Return the (X, Y) coordinate for the center point of the cell that contains the specified text.  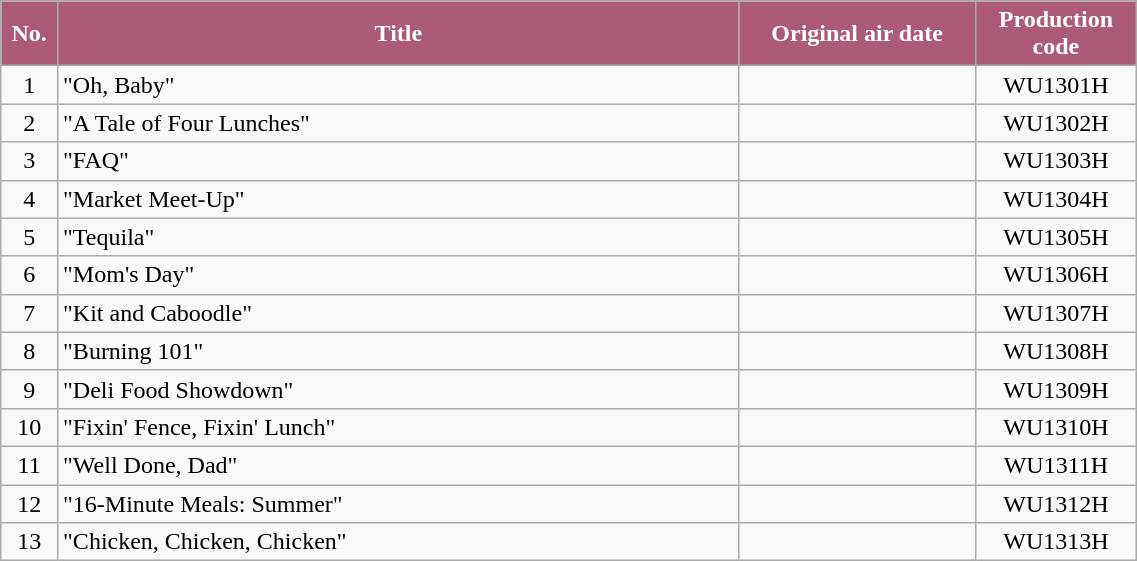
WU1306H (1056, 275)
Original air date (857, 34)
"Fixin' Fence, Fixin' Lunch" (399, 427)
"Oh, Baby" (399, 85)
"Market Meet-Up" (399, 199)
11 (30, 465)
WU1312H (1056, 503)
WU1305H (1056, 237)
6 (30, 275)
"Well Done, Dad" (399, 465)
7 (30, 313)
"Kit and Caboodle" (399, 313)
9 (30, 389)
WU1303H (1056, 161)
1 (30, 85)
12 (30, 503)
13 (30, 542)
"FAQ" (399, 161)
Productioncode (1056, 34)
No. (30, 34)
2 (30, 123)
WU1313H (1056, 542)
WU1311H (1056, 465)
8 (30, 351)
WU1301H (1056, 85)
WU1307H (1056, 313)
"Chicken, Chicken, Chicken" (399, 542)
"Burning 101" (399, 351)
"Tequila" (399, 237)
WU1304H (1056, 199)
"Deli Food Showdown" (399, 389)
"A Tale of Four Lunches" (399, 123)
"Mom's Day" (399, 275)
WU1302H (1056, 123)
10 (30, 427)
4 (30, 199)
WU1310H (1056, 427)
WU1309H (1056, 389)
3 (30, 161)
WU1308H (1056, 351)
"16-Minute Meals: Summer" (399, 503)
Title (399, 34)
5 (30, 237)
